Extract the (x, y) coordinate from the center of the cell holding the provided text.  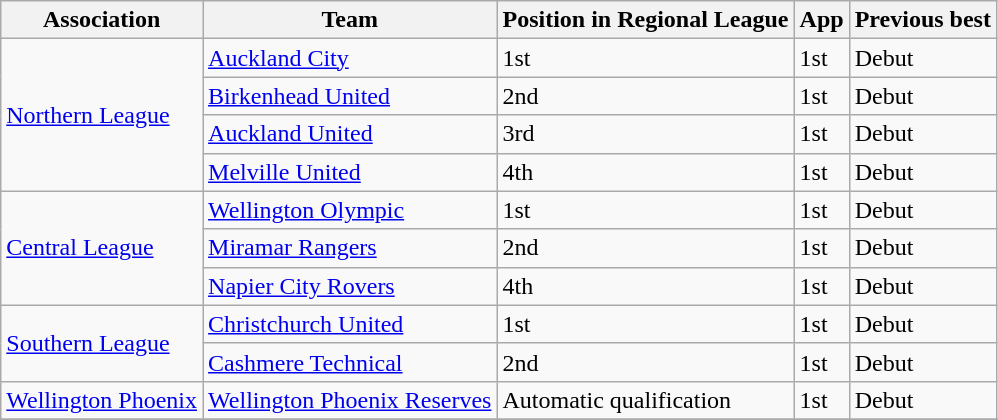
3rd (646, 134)
Melville United (350, 172)
Cashmere Technical (350, 362)
Auckland City (350, 58)
App (822, 20)
Northern League (102, 115)
Association (102, 20)
Napier City Rovers (350, 286)
Wellington Phoenix (102, 400)
Central League (102, 248)
Position in Regional League (646, 20)
Birkenhead United (350, 96)
Automatic qualification (646, 400)
Previous best (922, 20)
Wellington Olympic (350, 210)
Southern League (102, 343)
Miramar Rangers (350, 248)
Christchurch United (350, 324)
Team (350, 20)
Auckland United (350, 134)
Wellington Phoenix Reserves (350, 400)
